Return [x, y] of the center of cell containing provided text 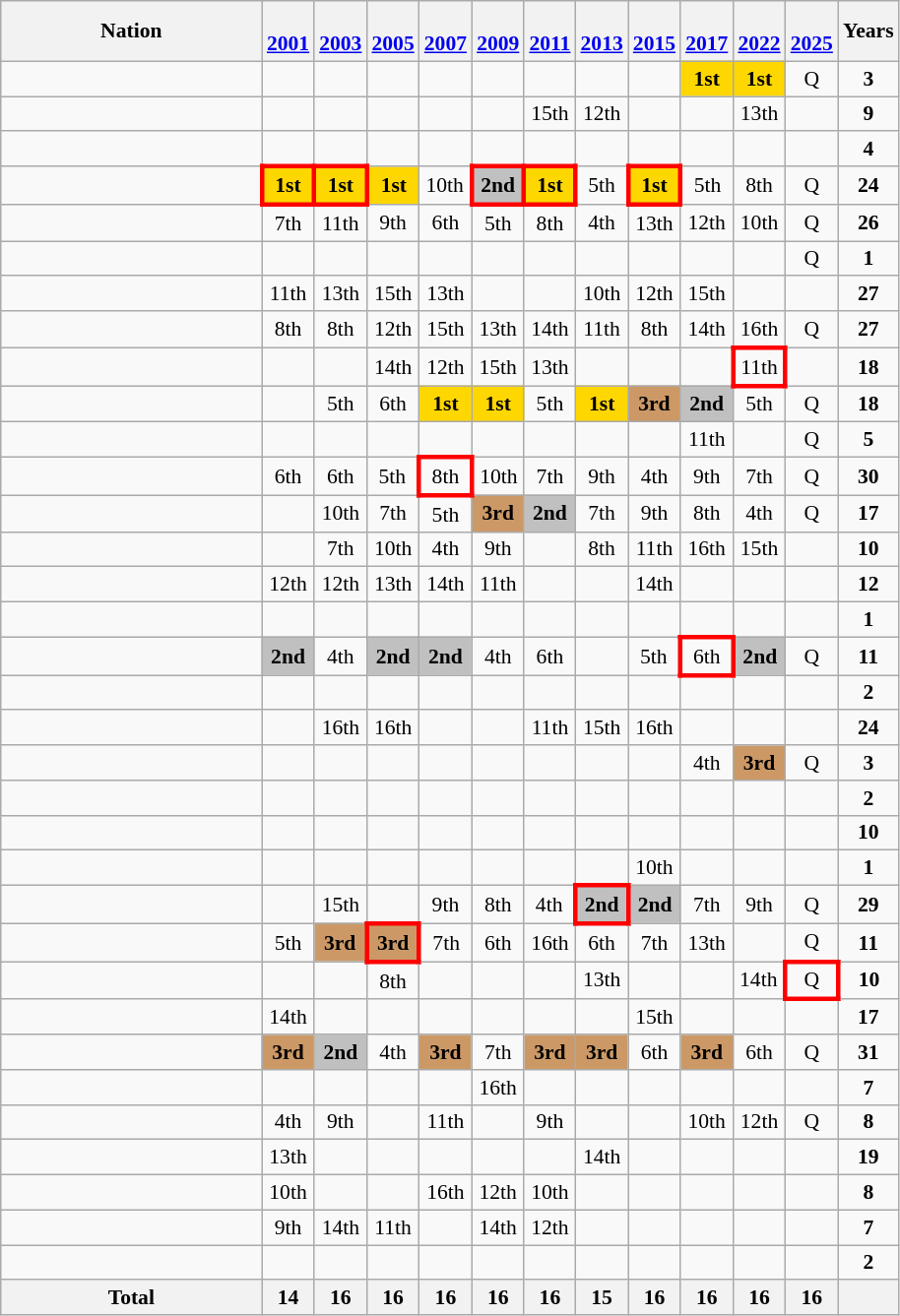
2011 [549, 31]
2015 [654, 31]
2001 [288, 31]
2013 [601, 31]
29 [868, 906]
2009 [498, 31]
4 [868, 150]
19 [868, 1158]
Years [868, 31]
9 [868, 114]
2022 [758, 31]
Total [132, 1298]
2007 [445, 31]
31 [868, 1052]
15 [601, 1298]
2003 [341, 31]
2017 [707, 31]
Nation [132, 31]
14 [288, 1298]
12 [868, 585]
5 [868, 440]
30 [868, 476]
2005 [392, 31]
2025 [811, 31]
26 [868, 222]
